Return (x, y) of the center of cell containing provided text 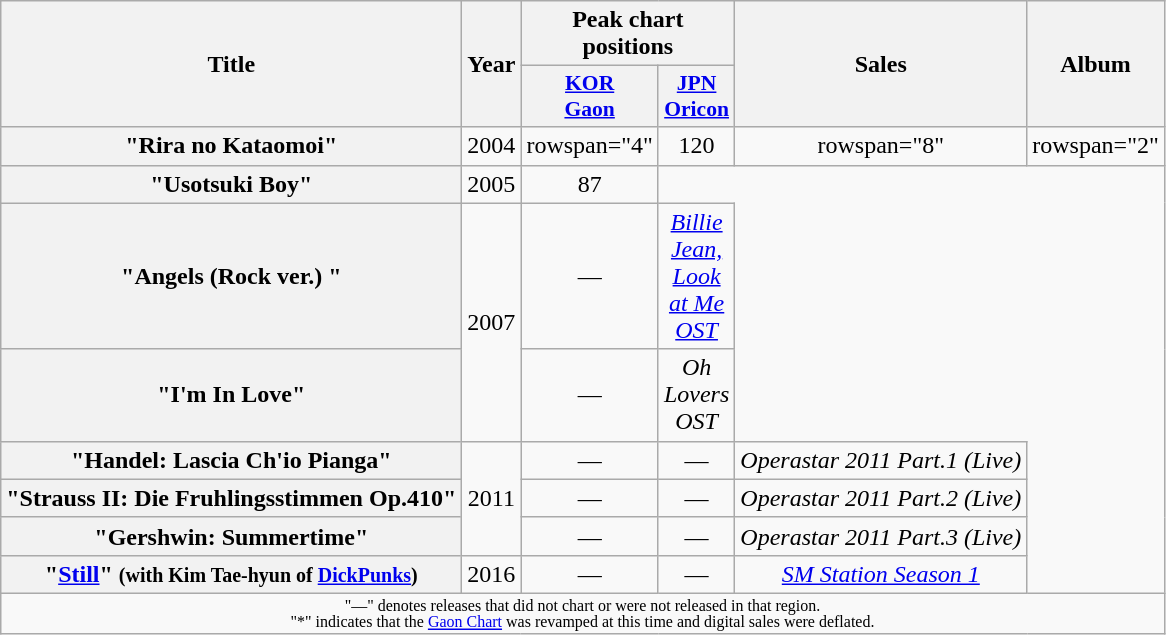
"Handel: Lascia Ch'io Pianga" (232, 460)
rowspan="8" (881, 146)
SM Station Season 1 (881, 574)
Title (232, 64)
Billie Jean, Look at Me OST (696, 276)
Oh Lovers OST (696, 395)
rowspan="4" (590, 146)
2005 (492, 184)
Operastar 2011 Part.3 (Live) (881, 536)
"Gershwin: Summertime" (232, 536)
"I'm In Love" (232, 395)
KORGaon (590, 96)
Peak chart positions (628, 34)
JPNOricon (696, 96)
120 (696, 146)
"Strauss II: Die Fruhlingsstimmen Op.410" (232, 498)
Year (492, 64)
Operastar 2011 Part.2 (Live) (881, 498)
Sales (881, 64)
2011 (492, 498)
Operastar 2011 Part.1 (Live) (881, 460)
2016 (492, 574)
2004 (492, 146)
87 (590, 184)
2007 (492, 322)
Album (1096, 64)
"Usotsuki Boy" (232, 184)
rowspan="2" (1096, 146)
"Still" (with Kim Tae-hyun of DickPunks) (232, 574)
"Rira no Kataomoi" (232, 146)
"Angels (Rock ver.) " (232, 276)
